For the text-containing cell, return its midpoint in (x, y) coordinate format. 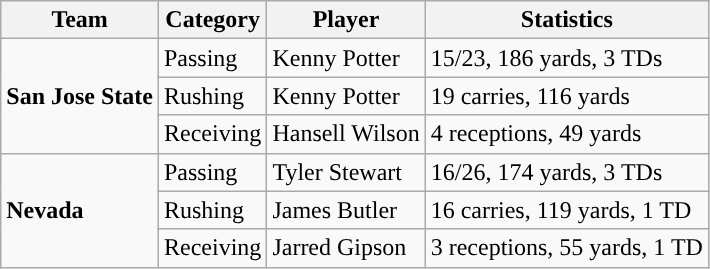
16 carries, 119 yards, 1 TD (566, 210)
San Jose State (80, 96)
16/26, 174 yards, 3 TDs (566, 172)
19 carries, 116 yards (566, 96)
Category (212, 20)
Hansell Wilson (346, 134)
Statistics (566, 20)
Tyler Stewart (346, 172)
Team (80, 20)
3 receptions, 55 yards, 1 TD (566, 248)
Player (346, 20)
15/23, 186 yards, 3 TDs (566, 58)
4 receptions, 49 yards (566, 134)
James Butler (346, 210)
Jarred Gipson (346, 248)
Nevada (80, 210)
